Detect which cell encompasses the target text, then output its [x, y] center coordinate. 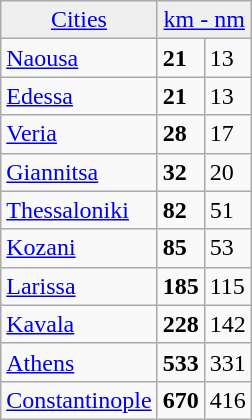
115 [228, 286]
670 [180, 400]
Larissa [79, 286]
17 [228, 134]
32 [180, 172]
416 [228, 400]
Kozani [79, 248]
331 [228, 362]
142 [228, 324]
82 [180, 210]
228 [180, 324]
28 [180, 134]
Veria [79, 134]
533 [180, 362]
85 [180, 248]
Thessaloniki [79, 210]
Edessa [79, 96]
51 [228, 210]
Naousa [79, 58]
53 [228, 248]
Constantinople [79, 400]
km - nm [204, 20]
185 [180, 286]
Cities [79, 20]
20 [228, 172]
Giannitsa [79, 172]
Athens [79, 362]
Kavala [79, 324]
